Identify which cell holds the provided text, then report its (x, y) central coordinate. 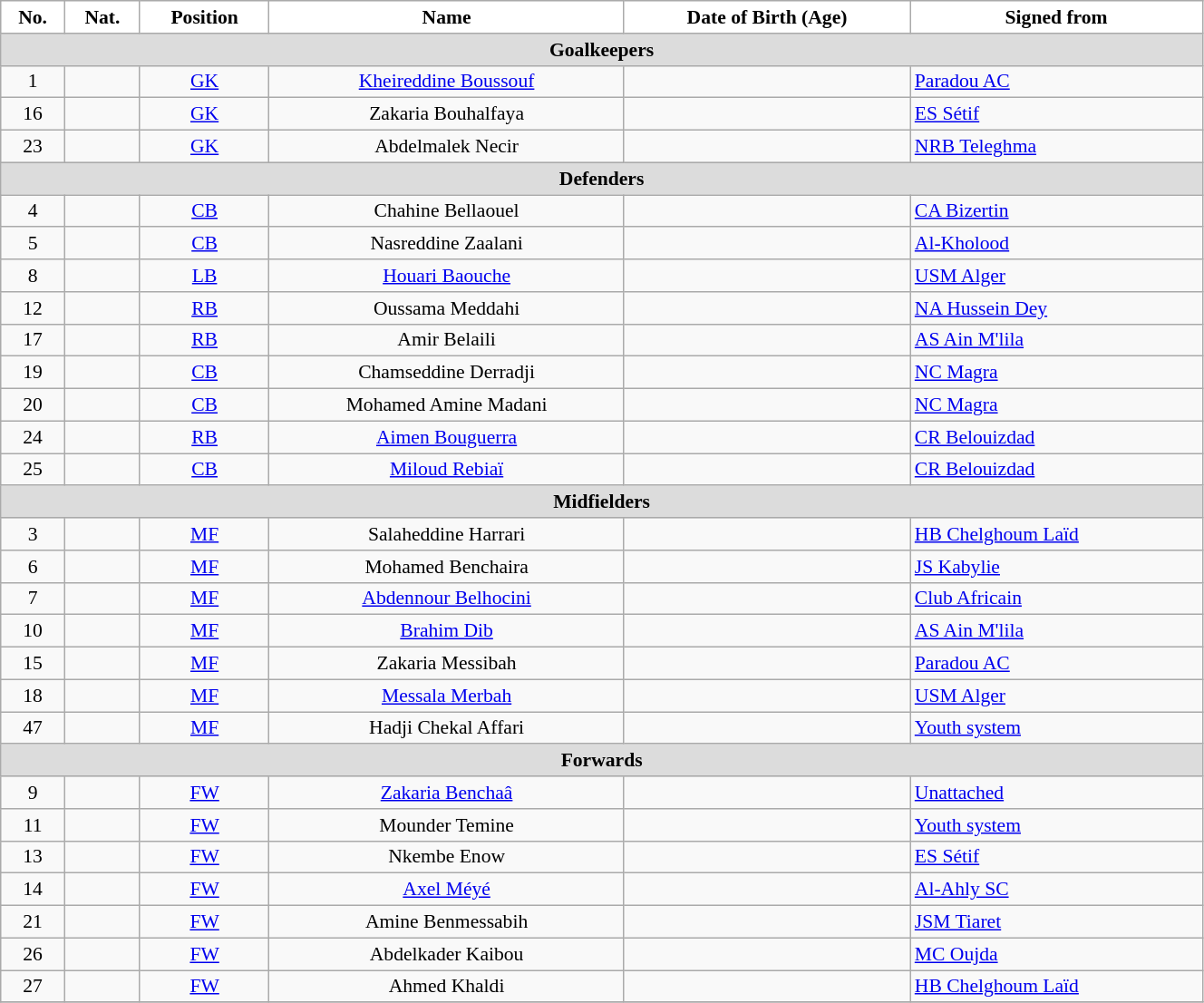
20 (33, 405)
10 (33, 631)
16 (33, 114)
Ahmed Khaldi (446, 987)
Forwards (602, 761)
Amir Belaili (446, 340)
Zakaria Bouhalfaya (446, 114)
26 (33, 954)
8 (33, 276)
Abdelkader Kaibou (446, 954)
Al-Ahly SC (1057, 890)
12 (33, 308)
Oussama Meddahi (446, 308)
Unattached (1057, 793)
Name (446, 17)
Mohamed Benchaira (446, 567)
NRB Teleghma (1057, 147)
Axel Méyé (446, 890)
CA Bizertin (1057, 211)
1 (33, 82)
Messala Merbah (446, 696)
7 (33, 599)
Hadji Chekal Affari (446, 728)
Position (205, 17)
47 (33, 728)
Signed from (1057, 17)
Nkembe Enow (446, 857)
Chahine Bellaouel (446, 211)
Abdennour Belhocini (446, 599)
4 (33, 211)
9 (33, 793)
Defenders (602, 179)
Abdelmalek Necir (446, 147)
Club Africain (1057, 599)
23 (33, 147)
Houari Baouche (446, 276)
Miloud Rebiaï (446, 470)
11 (33, 825)
14 (33, 890)
Zakaria Messibah (446, 664)
27 (33, 987)
Nasreddine Zaalani (446, 244)
Chamseddine Derradji (446, 373)
21 (33, 922)
Amine Benmessabih (446, 922)
25 (33, 470)
Kheireddine Boussouf (446, 82)
24 (33, 437)
Mounder Temine (446, 825)
Aimen Bouguerra (446, 437)
Mohamed Amine Madani (446, 405)
Brahim Dib (446, 631)
JS Kabylie (1057, 567)
Salaheddine Harrari (446, 534)
3 (33, 534)
19 (33, 373)
LB (205, 276)
6 (33, 567)
NA Hussein Dey (1057, 308)
Nat. (102, 17)
13 (33, 857)
Zakaria Benchaâ (446, 793)
Al-Kholood (1057, 244)
5 (33, 244)
Goalkeepers (602, 50)
No. (33, 17)
17 (33, 340)
MC Oujda (1057, 954)
JSM Tiaret (1057, 922)
18 (33, 696)
Date of Birth (Age) (767, 17)
Midfielders (602, 502)
15 (33, 664)
